Detect which cell encompasses the target text, then output its (X, Y) center coordinate. 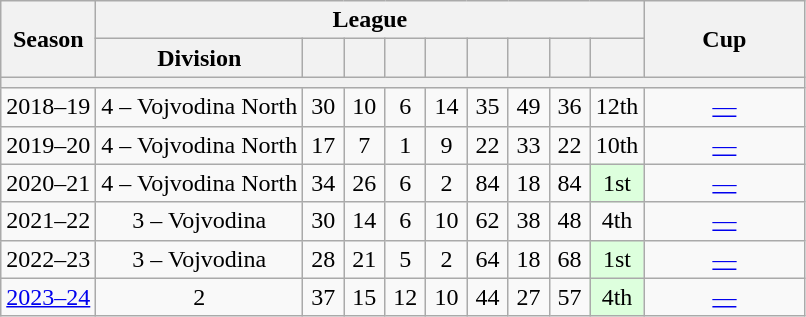
12 (406, 297)
68 (570, 259)
33 (528, 145)
49 (528, 107)
2023–24 (48, 297)
Cup (724, 39)
44 (488, 297)
28 (324, 259)
2021–22 (48, 221)
2022–23 (48, 259)
5 (406, 259)
Division (200, 58)
7 (364, 145)
26 (364, 183)
37 (324, 297)
38 (528, 221)
15 (364, 297)
12th (617, 107)
League (370, 20)
34 (324, 183)
2019–20 (48, 145)
64 (488, 259)
35 (488, 107)
27 (528, 297)
10th (617, 145)
57 (570, 297)
1 (406, 145)
9 (446, 145)
36 (570, 107)
Season (48, 39)
48 (570, 221)
21 (364, 259)
2018–19 (48, 107)
62 (488, 221)
2020–21 (48, 183)
17 (324, 145)
